Return the (x, y) coordinate for the center point of the cell that contains the specified text.  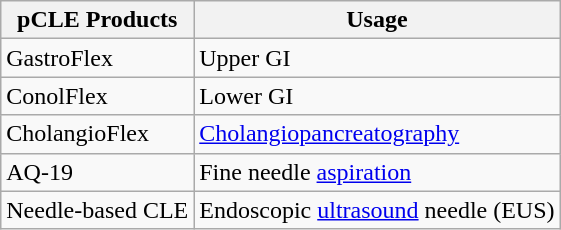
Lower GI (377, 96)
Endoscopic ultrasound needle (EUS) (377, 210)
CholangioFlex (98, 134)
ConolFlex (98, 96)
pCLE Products (98, 20)
GastroFlex (98, 58)
Upper GI (377, 58)
Cholangiopancreatography (377, 134)
Needle-based CLE (98, 210)
Usage (377, 20)
Fine needle aspiration (377, 172)
AQ-19 (98, 172)
